Extract the [X, Y] coordinate from the center of the cell holding the provided text.  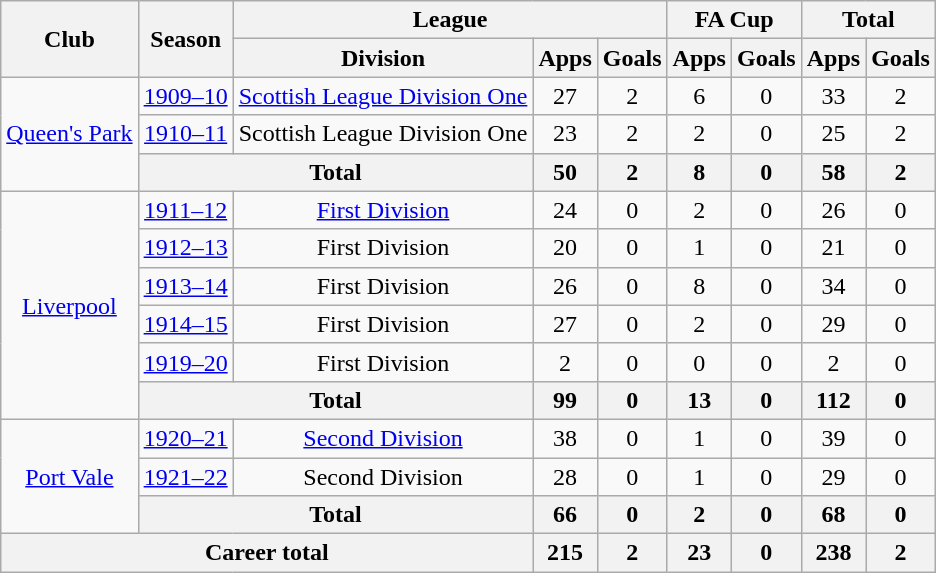
13 [699, 400]
1911–12 [186, 210]
1920–21 [186, 438]
6 [699, 96]
28 [565, 477]
112 [833, 400]
50 [565, 172]
1919–20 [186, 362]
20 [565, 248]
1913–14 [186, 286]
24 [565, 210]
25 [833, 134]
21 [833, 248]
Port Vale [70, 476]
1912–13 [186, 248]
39 [833, 438]
Career total [267, 553]
238 [833, 553]
FA Cup [734, 20]
34 [833, 286]
League [450, 20]
1910–11 [186, 134]
Queen's Park [70, 134]
1914–15 [186, 324]
Club [70, 39]
215 [565, 553]
Liverpool [70, 305]
38 [565, 438]
1921–22 [186, 477]
99 [565, 400]
Division [383, 58]
68 [833, 515]
33 [833, 96]
1909–10 [186, 96]
58 [833, 172]
66 [565, 515]
Season [186, 39]
